From the cell containing the given text, extract its center point as (x, y) coordinate. 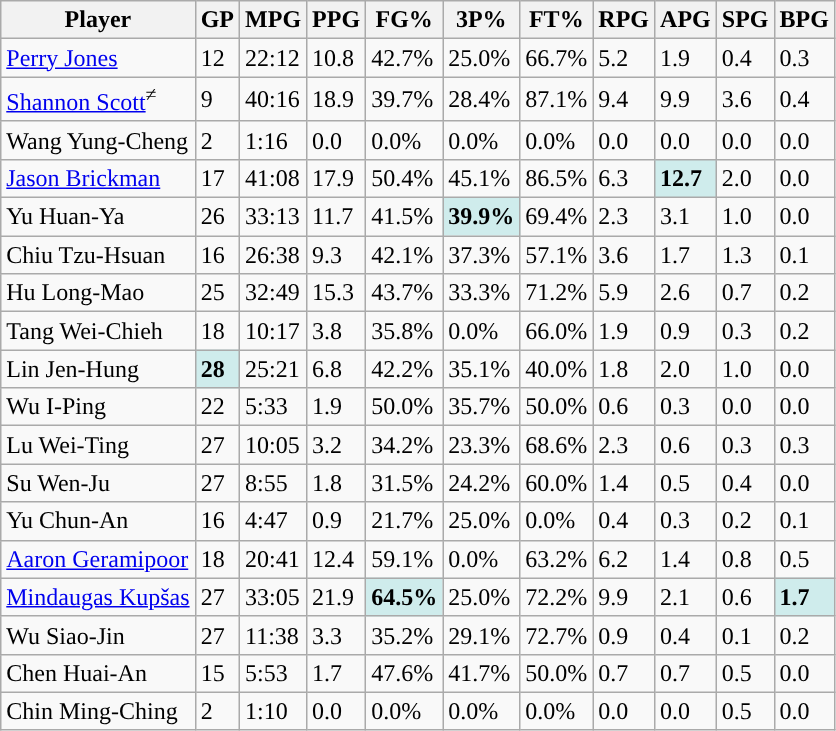
35.1% (482, 369)
Lin Jen-Hung (98, 369)
25 (217, 293)
42.2% (404, 369)
87.1% (556, 100)
11:38 (274, 635)
12 (217, 58)
40.0% (556, 369)
35.7% (482, 407)
10:17 (274, 331)
41:08 (274, 178)
22 (217, 407)
28.4% (482, 100)
35.2% (404, 635)
Chen Huai-An (98, 673)
Chin Ming-Ching (98, 711)
5.2 (624, 58)
9 (217, 100)
4:47 (274, 521)
0.8 (745, 559)
Tang Wei-Chieh (98, 331)
Su Wen-Ju (98, 483)
71.2% (556, 293)
86.5% (556, 178)
3P% (482, 20)
Aaron Geramipoor (98, 559)
APG (686, 20)
21.9 (336, 597)
PPG (336, 20)
17 (217, 178)
68.6% (556, 445)
Wang Yung-Cheng (98, 140)
SPG (745, 20)
69.4% (556, 217)
39.9% (482, 217)
47.6% (404, 673)
5:53 (274, 673)
33.3% (482, 293)
23.3% (482, 445)
6.3 (624, 178)
3.1 (686, 217)
Hu Long-Mao (98, 293)
28 (217, 369)
10:05 (274, 445)
25:21 (274, 369)
Shannon Scott≠ (98, 100)
Mindaugas Kupšas (98, 597)
6.2 (624, 559)
Lu Wei-Ting (98, 445)
Yu Huan-Ya (98, 217)
66.7% (556, 58)
18.9 (336, 100)
37.3% (482, 255)
2.1 (686, 597)
1:16 (274, 140)
66.0% (556, 331)
57.1% (556, 255)
72.2% (556, 597)
45.1% (482, 178)
Wu I-Ping (98, 407)
42.1% (404, 255)
64.5% (404, 597)
20:41 (274, 559)
21.7% (404, 521)
9.3 (336, 255)
Perry Jones (98, 58)
3.3 (336, 635)
3.2 (336, 445)
GP (217, 20)
26:38 (274, 255)
41.5% (404, 217)
11.7 (336, 217)
34.2% (404, 445)
32:49 (274, 293)
Chiu Tzu-Hsuan (98, 255)
22:12 (274, 58)
31.5% (404, 483)
15 (217, 673)
1:10 (274, 711)
BPG (804, 20)
MPG (274, 20)
Wu Siao-Jin (98, 635)
26 (217, 217)
5:33 (274, 407)
17.9 (336, 178)
Player (98, 20)
9.4 (624, 100)
FG% (404, 20)
42.7% (404, 58)
3.8 (336, 331)
8:55 (274, 483)
60.0% (556, 483)
39.7% (404, 100)
63.2% (556, 559)
33:13 (274, 217)
43.7% (404, 293)
72.7% (556, 635)
6.8 (336, 369)
35.8% (404, 331)
59.1% (404, 559)
33:05 (274, 597)
12.7 (686, 178)
5.9 (624, 293)
10.8 (336, 58)
40:16 (274, 100)
2.6 (686, 293)
15.3 (336, 293)
Jason Brickman (98, 178)
1.3 (745, 255)
12.4 (336, 559)
Yu Chun-An (98, 521)
41.7% (482, 673)
FT% (556, 20)
RPG (624, 20)
29.1% (482, 635)
24.2% (482, 483)
50.4% (404, 178)
